From the cell containing the given text, extract its center point as (X, Y) coordinate. 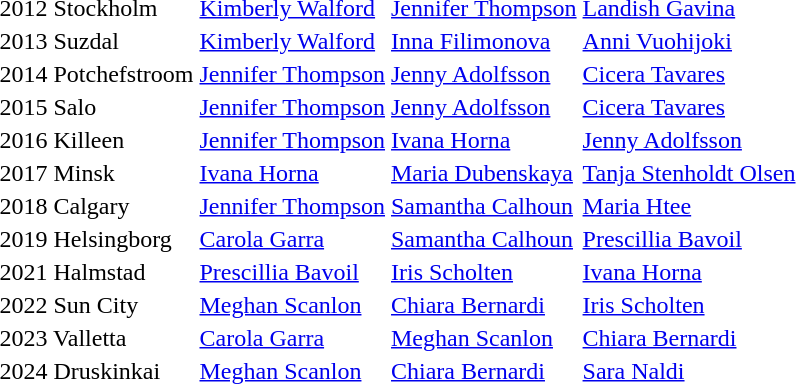
Prescillia Bavoil (292, 272)
Iris Scholten (484, 272)
Chiara Bernardi (484, 305)
Maria Dubenskaya (484, 173)
Kimberly Walford (292, 41)
Inna Filimonova (484, 41)
